Identify which cell holds the provided text, then report its (x, y) central coordinate. 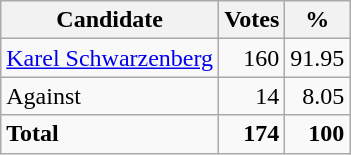
Votes (252, 20)
Against (110, 96)
91.95 (318, 58)
100 (318, 134)
8.05 (318, 96)
% (318, 20)
Total (110, 134)
14 (252, 96)
Candidate (110, 20)
160 (252, 58)
Karel Schwarzenberg (110, 58)
174 (252, 134)
